Identify which cell holds the provided text, then report its [x, y] central coordinate. 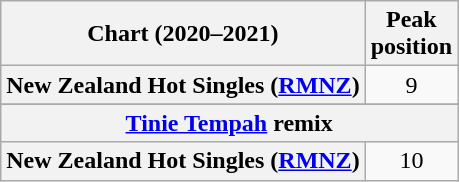
Peakposition [411, 34]
Tinie Tempah remix [230, 123]
10 [411, 161]
9 [411, 85]
Chart (2020–2021) [183, 34]
